Pinpoint the cell where the given text exists, returning its (X, Y) midpoint coordinate. 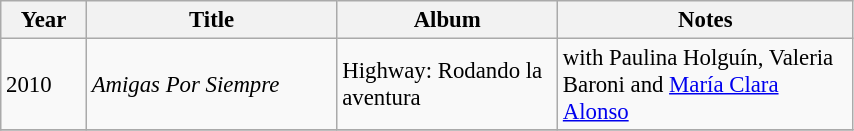
with Paulina Holguín, Valeria Baroni and María Clara Alonso (706, 85)
Year (44, 20)
Highway: Rodando la aventura (448, 85)
Notes (706, 20)
2010 (44, 85)
Amigas Por Siempre (212, 85)
Title (212, 20)
Album (448, 20)
